Locate the cell with the specified text and output its (x, y) center coordinate. 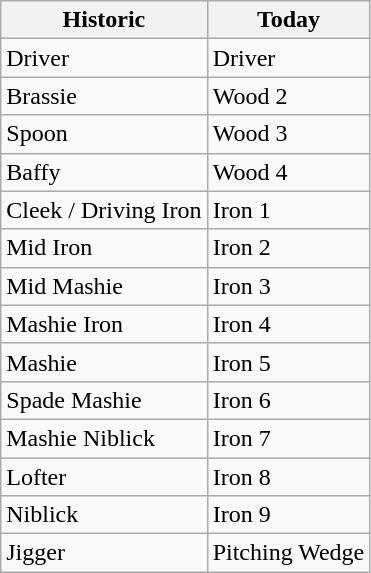
Mashie Iron (104, 324)
Iron 2 (288, 248)
Lofter (104, 477)
Niblick (104, 515)
Pitching Wedge (288, 553)
Iron 3 (288, 286)
Mashie Niblick (104, 438)
Iron 9 (288, 515)
Today (288, 20)
Iron 8 (288, 477)
Mid Mashie (104, 286)
Mid Iron (104, 248)
Mashie (104, 362)
Iron 4 (288, 324)
Iron 6 (288, 400)
Baffy (104, 172)
Spade Mashie (104, 400)
Iron 7 (288, 438)
Historic (104, 20)
Wood 4 (288, 172)
Brassie (104, 96)
Iron 1 (288, 210)
Jigger (104, 553)
Iron 5 (288, 362)
Cleek / Driving Iron (104, 210)
Wood 2 (288, 96)
Wood 3 (288, 134)
Spoon (104, 134)
